Return the [x, y] coordinate for the center point of the cell that contains the specified text.  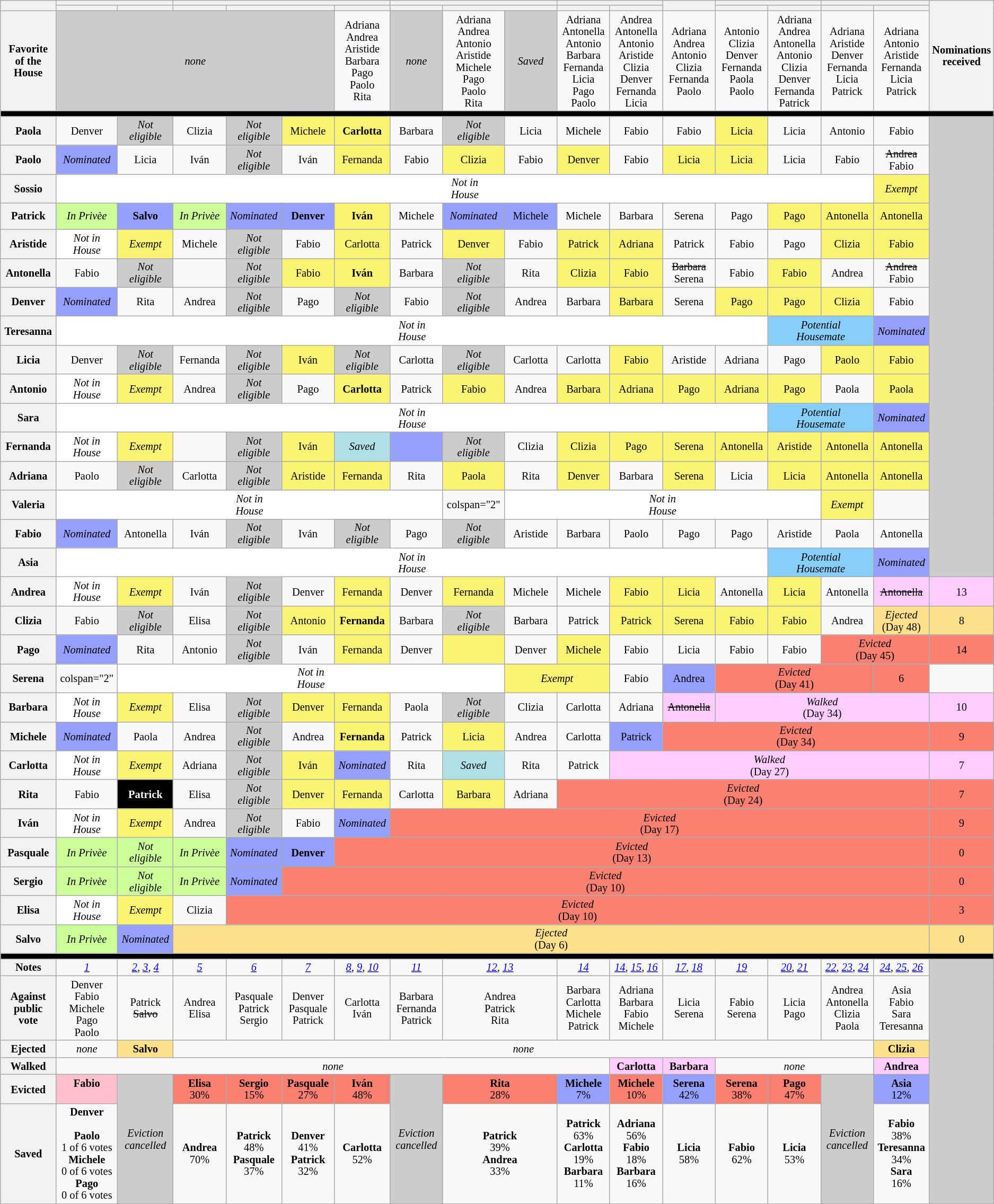
PasqualePatrickSergio [253, 1008]
Evicted(Day 41) [794, 678]
PatrickSalvo [145, 1008]
LiciaPago [794, 1008]
AndreaElisa [199, 1008]
20, 21 [794, 967]
LiciaSerena [689, 1008]
13 [962, 591]
Serena38% [741, 1088]
Sossio [29, 189]
12, 13 [500, 967]
Licia58% [689, 1154]
2, 3, 4 [145, 967]
22, 23, 24 [847, 967]
AndreaPatrickRita [500, 1008]
11 [417, 967]
8, 9, 10 [363, 967]
Carlotta52% [363, 1154]
BarbaraFernandaPatrick [417, 1008]
Sara [29, 418]
Rita28% [500, 1088]
Ejected(Day 48) [901, 620]
Evicted(Day 17) [659, 824]
Andrea70% [199, 1154]
Walked(Day 34) [822, 707]
DenverPaolo1 of 6 votesMichele0 of 6 votesPago0 of 6 votes [87, 1154]
Fabio38%Teresanna34%Sara16% [901, 1154]
AdrianaAndreaAristideBarbaraPagoPaoloRita [363, 61]
Licia53% [794, 1154]
Evicted(Day 45) [875, 650]
Walked [29, 1066]
3 [962, 910]
Fabio62% [741, 1154]
DenverFabioMichelePagoPaolo [87, 1008]
Serena42% [689, 1088]
Pasquale27% [307, 1088]
5 [199, 967]
Patrick63%Carlotta19%Barbara11% [583, 1154]
Evicted(Day 13) [632, 852]
19 [741, 967]
Againstpublic vote [29, 1008]
AdrianaAndreaAntonioCliziaFernandaPaolo [689, 61]
AdrianaBarbaraFabioMichele [636, 1008]
Evicted(Day 34) [796, 737]
AdrianaAristideDenverFernandaLiciaPatrick [847, 61]
Denver41%Patrick32% [307, 1154]
8 [962, 620]
FabioSerena [741, 1008]
Notes [29, 967]
Patrick39%Andrea33% [500, 1154]
AndreaAntonellaAntonioAristideCliziaDenverFernandaLicia [636, 61]
BarbaraCarlottaMichelePatrick [583, 1008]
Ejected [29, 1049]
Walked(Day 27) [769, 765]
Sergio [29, 881]
Sergio15% [253, 1088]
Favoriteof theHouse [29, 61]
24, 25, 26 [901, 967]
Patrick48%Pasquale37% [253, 1154]
10 [962, 707]
Asia12% [901, 1088]
BarbaraSerena [689, 272]
Nominationsreceived [962, 55]
AdrianaAntonellaAntonioBarbaraFernandaLiciaPagoPaolo [583, 61]
Teresanna [29, 331]
Ejected(Day 6) [551, 939]
Evicted(Day 24) [743, 794]
AndreaAntonellaCliziaPaola [847, 1008]
CarlottaIván [363, 1008]
DenverPasqualePatrick [307, 1008]
Valeria [29, 504]
1 [87, 967]
Michele10% [636, 1088]
AdrianaAndreaAntonellaAntonioCliziaDenverFernandaPatrick [794, 61]
Pasquale [29, 852]
14, 15, 16 [636, 967]
Iván48% [363, 1088]
17, 18 [689, 967]
Pago47% [794, 1088]
Asia [29, 563]
Michele7% [583, 1088]
AntonioCliziaDenverFernandaPaolaPaolo [741, 61]
AdrianaAntonioAristideFernandaLiciaPatrick [901, 61]
AdrianaAndreaAntonioAristideMichelePagoPaoloRita [473, 61]
Evicted [29, 1088]
Adriana56%Fabio18%Barbara16% [636, 1154]
Elisa30% [199, 1088]
AsiaFabioSaraTeresanna [901, 1008]
